Capture the cell that displays the provided text and extract its [X, Y] central coordinate. 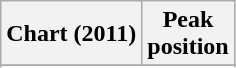
Chart (2011) [72, 34]
Peakposition [188, 34]
